Identify which cell holds the provided text, then report its [X, Y] central coordinate. 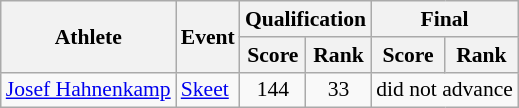
Josef Hahnenkamp [88, 90]
Skeet [208, 90]
Final [444, 19]
Qualification [306, 19]
Event [208, 36]
144 [273, 90]
33 [338, 90]
did not advance [444, 90]
Athlete [88, 36]
